Locate the cell with the specified text and output its [X, Y] center coordinate. 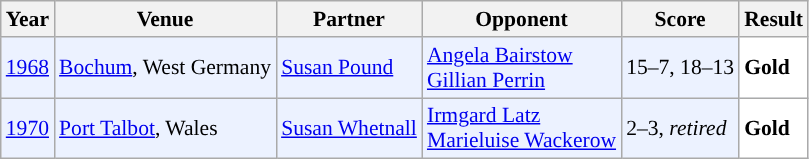
1970 [28, 128]
Port Talbot, Wales [165, 128]
Susan Pound [349, 68]
15–7, 18–13 [680, 68]
Venue [165, 19]
1968 [28, 68]
Irmgard Latz Marieluise Wackerow [522, 128]
Result [774, 19]
Year [28, 19]
Partner [349, 19]
Score [680, 19]
Bochum, West Germany [165, 68]
Susan Whetnall [349, 128]
Angela Bairstow Gillian Perrin [522, 68]
Opponent [522, 19]
2–3, retired [680, 128]
